Return the (X, Y) coordinate for the center point of the cell that contains the specified text.  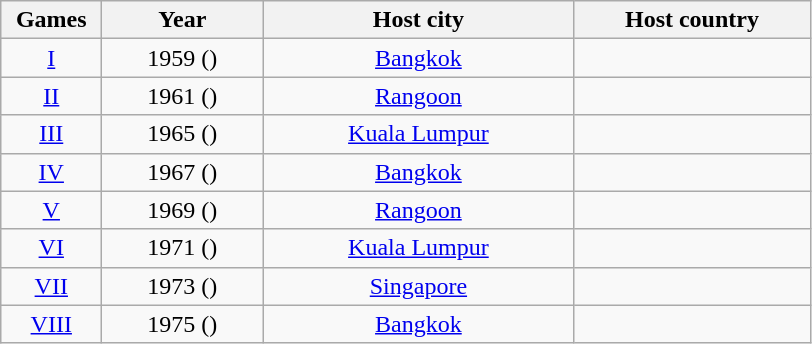
Singapore (418, 286)
1965 () (182, 134)
I (52, 58)
1961 () (182, 96)
1969 () (182, 210)
IV (52, 172)
Year (182, 20)
VII (52, 286)
1973 () (182, 286)
V (52, 210)
1975 () (182, 324)
III (52, 134)
VIII (52, 324)
1959 () (182, 58)
Host country (692, 20)
Games (52, 20)
1967 () (182, 172)
1971 () (182, 248)
Host city (418, 20)
VI (52, 248)
II (52, 96)
